Search for the cell housing the specified text and yield its [x, y] center coordinate. 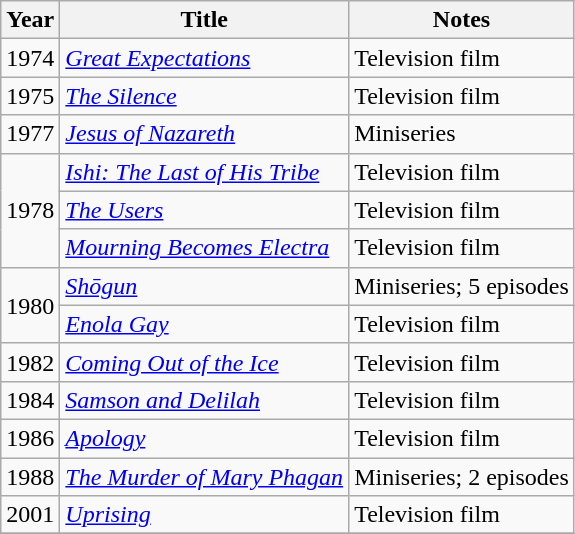
Miniseries; 2 episodes [462, 477]
1984 [30, 400]
2001 [30, 515]
Notes [462, 20]
1982 [30, 362]
Uprising [204, 515]
The Users [204, 210]
Jesus of Nazareth [204, 134]
Samson and Delilah [204, 400]
1975 [30, 96]
Mourning Becomes Electra [204, 248]
1986 [30, 438]
The Murder of Mary Phagan [204, 477]
Coming Out of the Ice [204, 362]
Enola Gay [204, 324]
Title [204, 20]
Shōgun [204, 286]
Miniseries; 5 episodes [462, 286]
Year [30, 20]
Ishi: The Last of His Tribe [204, 172]
1988 [30, 477]
1980 [30, 305]
Miniseries [462, 134]
Apology [204, 438]
The Silence [204, 96]
1978 [30, 210]
Great Expectations [204, 58]
1977 [30, 134]
1974 [30, 58]
